Return (X, Y) of the center of cell containing provided text 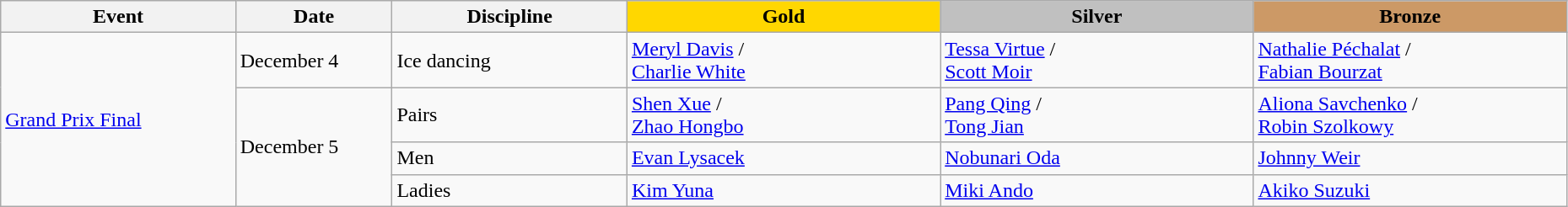
Nobunari Oda (1097, 158)
Miki Ando (1097, 190)
Johnny Weir (1410, 158)
Event (118, 17)
Akiko Suzuki (1410, 190)
Aliona Savchenko / Robin Szolkowy (1410, 114)
Discipline (509, 17)
Shen Xue / Zhao Hongbo (783, 114)
Gold (783, 17)
Grand Prix Final (118, 119)
Men (509, 158)
Date (314, 17)
December 5 (314, 146)
Tessa Virtue / Scott Moir (1097, 61)
Bronze (1410, 17)
Meryl Davis / Charlie White (783, 61)
Silver (1097, 17)
Ladies (509, 190)
Ice dancing (509, 61)
Evan Lysacek (783, 158)
Pairs (509, 114)
Nathalie Péchalat / Fabian Bourzat (1410, 61)
Kim Yuna (783, 190)
Pang Qing / Tong Jian (1097, 114)
December 4 (314, 61)
